Extract the (x, y) coordinate from the center of the cell holding the provided text.  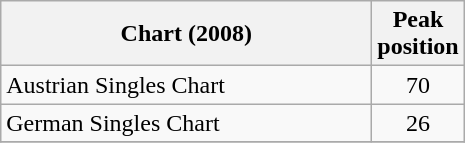
Chart (2008) (186, 34)
German Singles Chart (186, 123)
Austrian Singles Chart (186, 85)
Peakposition (418, 34)
70 (418, 85)
26 (418, 123)
